Detect which cell encompasses the target text, then output its (x, y) center coordinate. 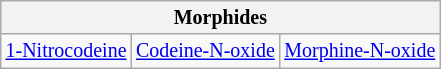
Morphine-N-oxide (360, 52)
1-Nitrocodeine (66, 52)
Morphides (220, 18)
Codeine-N-oxide (205, 52)
